Extract the [x, y] coordinate from the center of the cell holding the provided text.  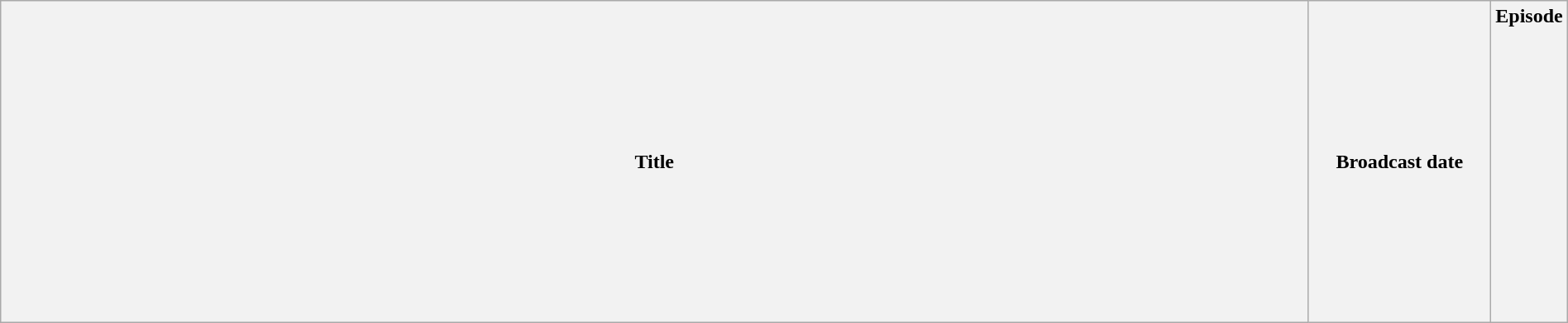
Episode [1529, 162]
Broadcast date [1399, 162]
Title [655, 162]
